Pinpoint the cell where the given text exists, returning its [X, Y] midpoint coordinate. 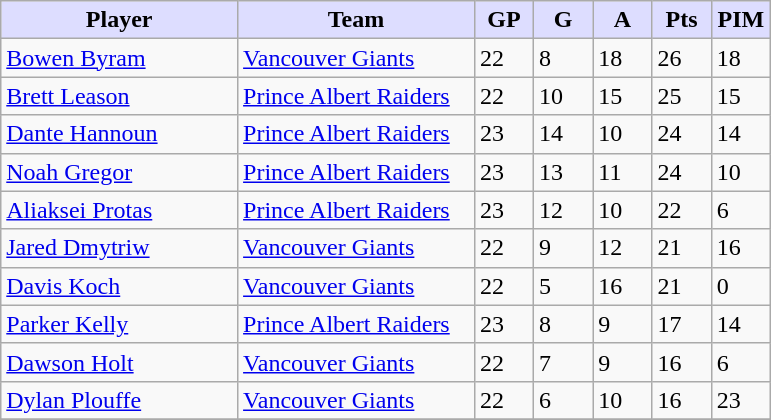
Dawson Holt [120, 362]
G [564, 20]
Pts [682, 20]
5 [564, 286]
Parker Kelly [120, 324]
7 [564, 362]
Dante Hannoun [120, 134]
26 [682, 58]
25 [682, 96]
Noah Gregor [120, 172]
Bowen Byram [120, 58]
Player [120, 20]
Dylan Plouffe [120, 400]
13 [564, 172]
A [622, 20]
Team [356, 20]
Davis Koch [120, 286]
Brett Leason [120, 96]
GP [504, 20]
Aliaksei Protas [120, 210]
17 [682, 324]
11 [622, 172]
Jared Dmytriw [120, 248]
0 [740, 286]
PIM [740, 20]
